Detect which cell encompasses the target text, then output its [x, y] center coordinate. 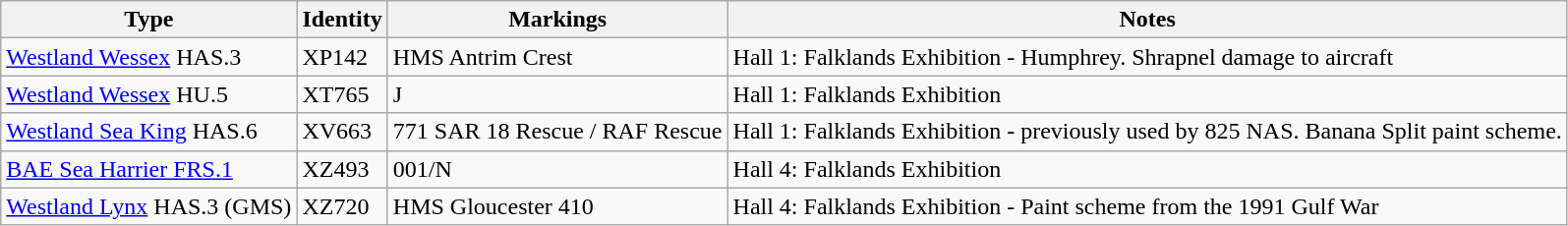
771 SAR 18 Rescue / RAF Rescue [557, 132]
Westland Wessex HU.5 [149, 94]
001/N [557, 169]
Markings [557, 20]
Hall 1: Falklands Exhibition - Humphrey. Shrapnel damage to aircraft [1147, 57]
HMS Gloucester 410 [557, 206]
BAE Sea Harrier FRS.1 [149, 169]
XZ493 [342, 169]
Westland Wessex HAS.3 [149, 57]
Notes [1147, 20]
Identity [342, 20]
XV663 [342, 132]
Westland Sea King HAS.6 [149, 132]
XP142 [342, 57]
Hall 4: Falklands Exhibition [1147, 169]
Type [149, 20]
J [557, 94]
Hall 1: Falklands Exhibition - previously used by 825 NAS. Banana Split paint scheme. [1147, 132]
Hall 1: Falklands Exhibition [1147, 94]
Hall 4: Falklands Exhibition - Paint scheme from the 1991 Gulf War [1147, 206]
Westland Lynx HAS.3 (GMS) [149, 206]
HMS Antrim Crest [557, 57]
XZ720 [342, 206]
XT765 [342, 94]
